Provide the (X, Y) coordinate of the cell's center where the given text is located.  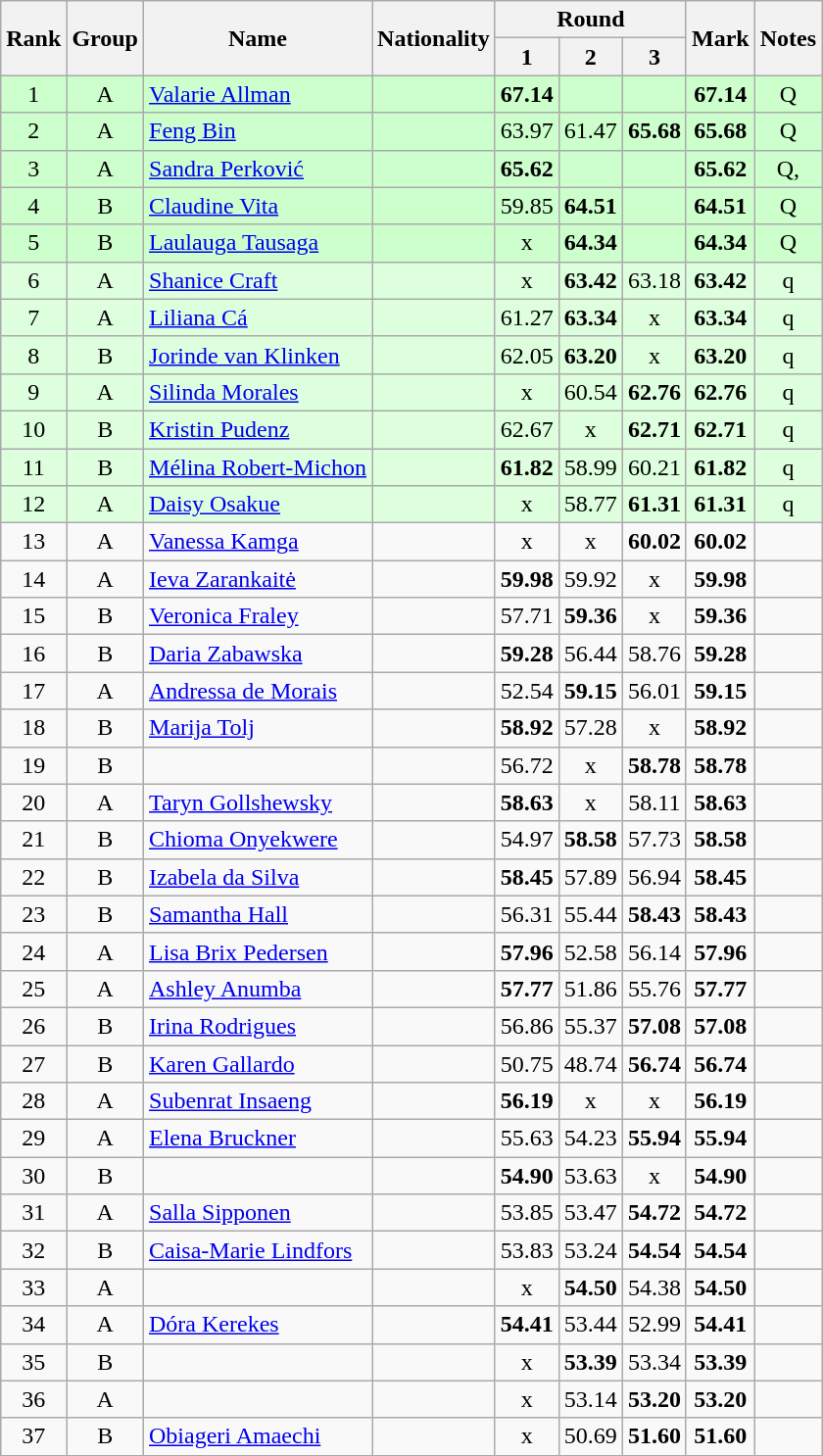
61.27 (527, 317)
Nationality (434, 38)
57.71 (527, 616)
55.37 (590, 1026)
63.97 (527, 131)
57.28 (590, 728)
34 (33, 1325)
62.05 (527, 355)
Caisa-Marie Lindfors (259, 1250)
33 (33, 1287)
56.72 (527, 765)
17 (33, 691)
58.11 (654, 802)
Veronica Fraley (259, 616)
51.86 (590, 989)
56.31 (527, 914)
20 (33, 802)
15 (33, 616)
53.85 (527, 1213)
Ashley Anumba (259, 989)
8 (33, 355)
54.38 (654, 1287)
16 (33, 654)
4 (33, 206)
61.47 (590, 131)
Daria Zabawska (259, 654)
Notes (788, 38)
30 (33, 1176)
Samantha Hall (259, 914)
13 (33, 542)
53.83 (527, 1250)
22 (33, 877)
12 (33, 505)
Sandra Perković (259, 169)
55.76 (654, 989)
24 (33, 951)
Vanessa Kamga (259, 542)
52.99 (654, 1325)
54.23 (590, 1139)
53.63 (590, 1176)
Kristin Pudenz (259, 429)
Valarie Allman (259, 94)
Marija Tolj (259, 728)
56.14 (654, 951)
9 (33, 392)
60.21 (654, 467)
Karen Gallardo (259, 1063)
18 (33, 728)
Dóra Kerekes (259, 1325)
62.67 (527, 429)
58.99 (590, 467)
Andressa de Morais (259, 691)
11 (33, 467)
63.18 (654, 280)
59.85 (527, 206)
Q, (788, 169)
Shanice Craft (259, 280)
28 (33, 1101)
31 (33, 1213)
60.54 (590, 392)
53.24 (590, 1250)
Ieva Zarankaitė (259, 579)
Round (590, 20)
Mark (720, 38)
56.44 (590, 654)
21 (33, 840)
52.54 (527, 691)
52.58 (590, 951)
Elena Bruckner (259, 1139)
Rank (33, 38)
Group (106, 38)
55.63 (527, 1139)
Izabela da Silva (259, 877)
56.94 (654, 877)
32 (33, 1250)
Salla Sipponen (259, 1213)
26 (33, 1026)
7 (33, 317)
58.77 (590, 505)
Mélina Robert-Michon (259, 467)
54.97 (527, 840)
Lisa Brix Pedersen (259, 951)
53.44 (590, 1325)
57.73 (654, 840)
25 (33, 989)
Jorinde van Klinken (259, 355)
Liliana Cá (259, 317)
Feng Bin (259, 131)
36 (33, 1399)
57.89 (590, 877)
48.74 (590, 1063)
Daisy Osakue (259, 505)
37 (33, 1436)
56.01 (654, 691)
Subenrat Insaeng (259, 1101)
53.14 (590, 1399)
59.92 (590, 579)
Silinda Morales (259, 392)
Claudine Vita (259, 206)
27 (33, 1063)
35 (33, 1362)
6 (33, 280)
50.69 (590, 1436)
Obiageri Amaechi (259, 1436)
55.44 (590, 914)
58.76 (654, 654)
53.47 (590, 1213)
10 (33, 429)
50.75 (527, 1063)
14 (33, 579)
Name (259, 38)
19 (33, 765)
Taryn Gollshewsky (259, 802)
56.86 (527, 1026)
5 (33, 243)
Chioma Onyekwere (259, 840)
Irina Rodrigues (259, 1026)
53.34 (654, 1362)
29 (33, 1139)
23 (33, 914)
Laulauga Tausaga (259, 243)
